Identify which cell holds the provided text, then report its [x, y] central coordinate. 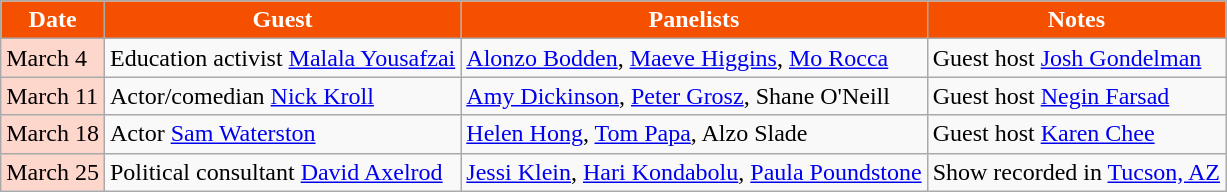
March 11 [53, 96]
March 25 [53, 172]
Guest host Karen Chee [1076, 134]
Jessi Klein, Hari Kondabolu, Paula Poundstone [694, 172]
Alonzo Bodden, Maeve Higgins, Mo Rocca [694, 58]
Guest [282, 20]
Political consultant David Axelrod [282, 172]
Date [53, 20]
Guest host Josh Gondelman [1076, 58]
Notes [1076, 20]
March 4 [53, 58]
Guest host Negin Farsad [1076, 96]
Helen Hong, Tom Papa, Alzo Slade [694, 134]
Actor Sam Waterston [282, 134]
Show recorded in Tucson, AZ [1076, 172]
Panelists [694, 20]
Amy Dickinson, Peter Grosz, Shane O'Neill [694, 96]
Actor/comedian Nick Kroll [282, 96]
Education activist Malala Yousafzai [282, 58]
March 18 [53, 134]
